Determine the (X, Y) coordinate at the center of the cell enclosing the given text.  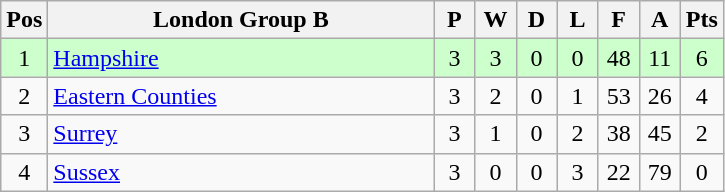
F (618, 20)
45 (660, 134)
48 (618, 58)
38 (618, 134)
London Group B (241, 20)
22 (618, 172)
W (496, 20)
D (536, 20)
Pos (24, 20)
Pts (702, 20)
L (578, 20)
Surrey (241, 134)
A (660, 20)
79 (660, 172)
6 (702, 58)
Eastern Counties (241, 96)
Sussex (241, 172)
53 (618, 96)
11 (660, 58)
Hampshire (241, 58)
26 (660, 96)
P (454, 20)
